Pinpoint the cell where the given text exists, returning its [X, Y] midpoint coordinate. 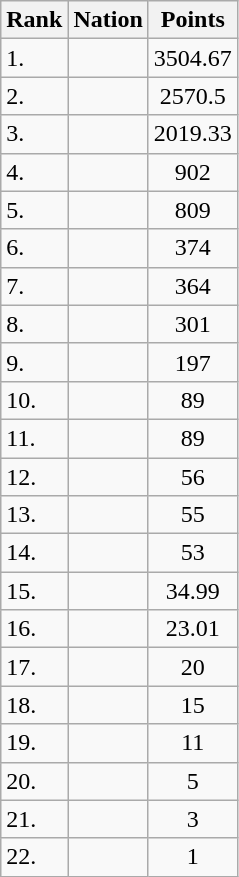
56 [192, 477]
18. [34, 705]
13. [34, 515]
8. [34, 324]
22. [34, 857]
17. [34, 667]
34.99 [192, 591]
11. [34, 438]
19. [34, 743]
4. [34, 172]
Points [192, 20]
6. [34, 248]
301 [192, 324]
5 [192, 781]
55 [192, 515]
374 [192, 248]
Nation [108, 20]
364 [192, 286]
20. [34, 781]
1 [192, 857]
3. [34, 134]
902 [192, 172]
809 [192, 210]
14. [34, 553]
7. [34, 286]
2019.33 [192, 134]
5. [34, 210]
Rank [34, 20]
15 [192, 705]
53 [192, 553]
2570.5 [192, 96]
2. [34, 96]
15. [34, 591]
197 [192, 362]
3 [192, 819]
10. [34, 400]
23.01 [192, 629]
3504.67 [192, 58]
16. [34, 629]
9. [34, 362]
21. [34, 819]
11 [192, 743]
12. [34, 477]
20 [192, 667]
1. [34, 58]
